Provide the (X, Y) coordinate of the cell's center where the given text is located.  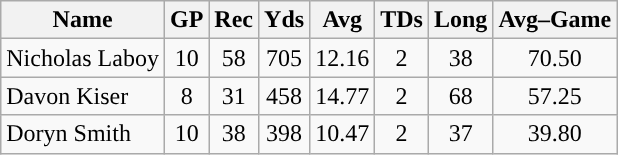
Doryn Smith (83, 134)
398 (284, 134)
Rec (234, 20)
Yds (284, 20)
31 (234, 96)
39.80 (555, 134)
37 (460, 134)
10.47 (342, 134)
58 (234, 58)
458 (284, 96)
Davon Kiser (83, 96)
70.50 (555, 58)
8 (186, 96)
TDs (402, 20)
Nicholas Laboy (83, 58)
Avg (342, 20)
Avg–Game (555, 20)
68 (460, 96)
14.77 (342, 96)
Name (83, 20)
705 (284, 58)
12.16 (342, 58)
GP (186, 20)
57.25 (555, 96)
Long (460, 20)
